From the cell containing the given text, extract its center point as (x, y) coordinate. 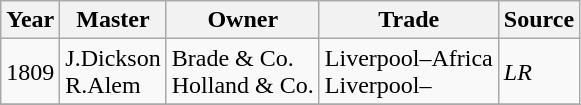
Source (538, 20)
Liverpool–AfricaLiverpool– (408, 72)
LR (538, 72)
J.DicksonR.Alem (113, 72)
1809 (30, 72)
Year (30, 20)
Brade & Co.Holland & Co. (242, 72)
Master (113, 20)
Trade (408, 20)
Owner (242, 20)
